Output the [X, Y] coordinate of the center of the cell containing the given text.  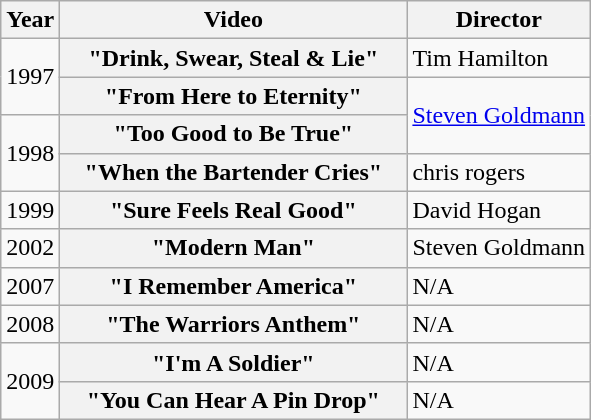
"Sure Feels Real Good" [234, 210]
Year [30, 20]
chris rogers [499, 172]
2009 [30, 381]
"Drink, Swear, Steal & Lie" [234, 58]
2002 [30, 248]
Director [499, 20]
"I Remember America" [234, 286]
"When the Bartender Cries" [234, 172]
1997 [30, 77]
Video [234, 20]
"From Here to Eternity" [234, 96]
"Modern Man" [234, 248]
David Hogan [499, 210]
"I'm A Soldier" [234, 362]
"The Warriors Anthem" [234, 324]
Tim Hamilton [499, 58]
2008 [30, 324]
"You Can Hear A Pin Drop" [234, 400]
1998 [30, 153]
"Too Good to Be True" [234, 134]
1999 [30, 210]
2007 [30, 286]
